Return (x, y) of the center of cell containing provided text 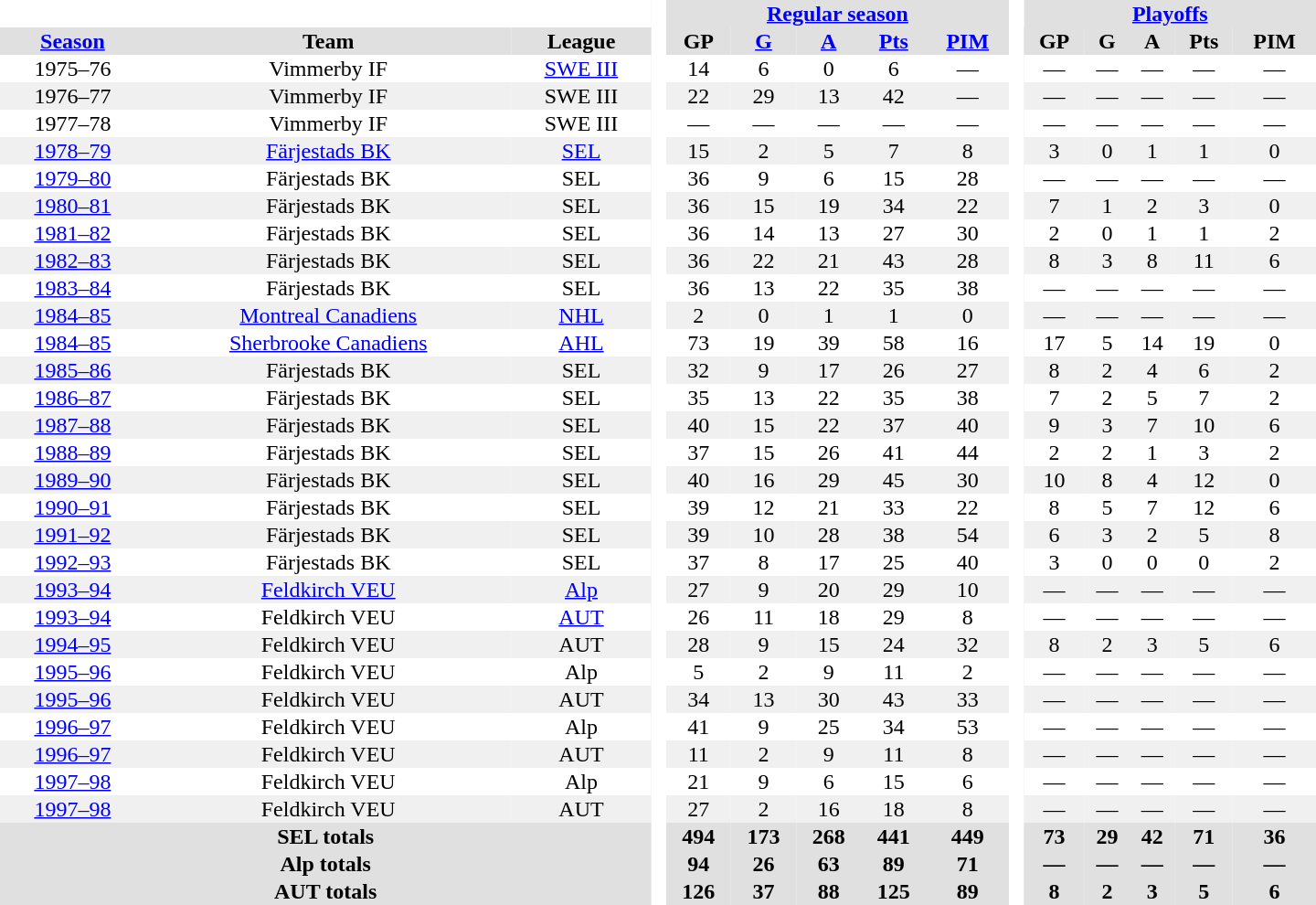
1981–82 (73, 233)
1982–83 (73, 261)
AHL (581, 343)
1980–81 (73, 206)
88 (828, 891)
1990–91 (73, 507)
Sherbrooke Canadiens (329, 343)
1988–89 (73, 452)
1979–80 (73, 178)
Regular season (837, 14)
1985–86 (73, 370)
44 (967, 452)
1978–79 (73, 151)
268 (828, 836)
1987–88 (73, 425)
1983–84 (73, 288)
441 (894, 836)
1976–77 (73, 96)
1989–90 (73, 480)
494 (698, 836)
45 (894, 480)
173 (764, 836)
1992–93 (73, 562)
Team (329, 41)
94 (698, 864)
1994–95 (73, 644)
20 (828, 590)
Playoffs (1170, 14)
54 (967, 535)
1986–87 (73, 398)
1975–76 (73, 69)
1977–78 (73, 123)
1991–92 (73, 535)
Alp totals (325, 864)
League (581, 41)
58 (894, 343)
AUT totals (325, 891)
NHL (581, 315)
24 (894, 644)
126 (698, 891)
125 (894, 891)
Season (73, 41)
449 (967, 836)
63 (828, 864)
Montreal Canadiens (329, 315)
SEL totals (325, 836)
53 (967, 727)
